Pinpoint the cell where the given text exists, returning its [X, Y] midpoint coordinate. 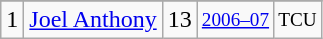
Joel Anthony [93, 20]
TCU [298, 20]
1 [12, 20]
13 [180, 20]
2006–07 [235, 20]
